Scan for the cell matching the given text and deliver its (x, y) coordinate at center. 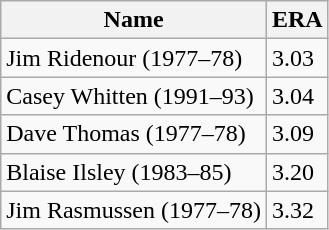
3.09 (297, 134)
Jim Ridenour (1977–78) (134, 58)
Jim Rasmussen (1977–78) (134, 210)
3.32 (297, 210)
Blaise Ilsley (1983–85) (134, 172)
Name (134, 20)
Casey Whitten (1991–93) (134, 96)
3.20 (297, 172)
3.04 (297, 96)
Dave Thomas (1977–78) (134, 134)
3.03 (297, 58)
ERA (297, 20)
